Find where the given text appears and provide that cell's center as [x, y] coordinate. 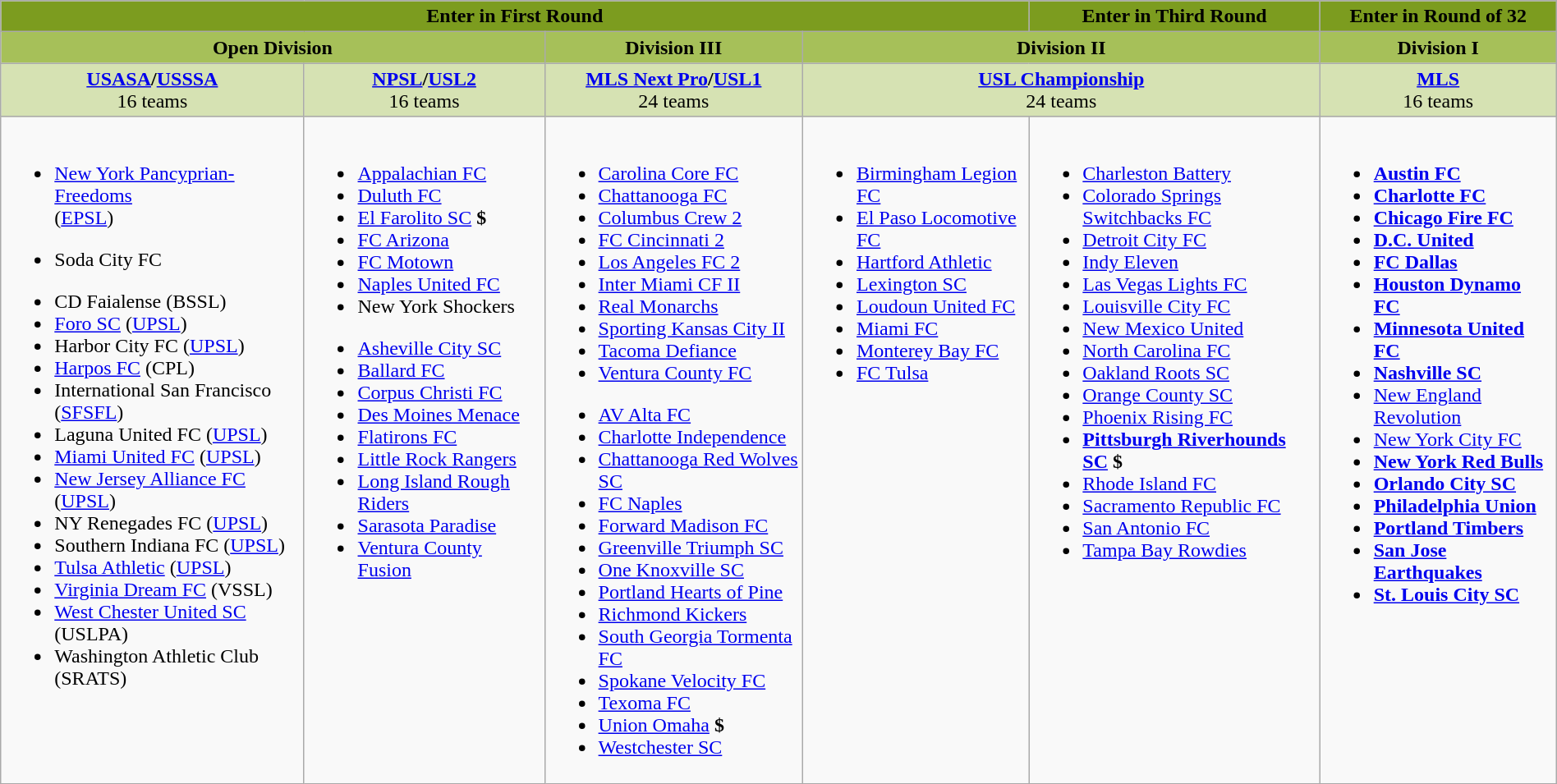
USASA/USSSA16 teams [153, 90]
NPSL/USL216 teams [424, 90]
Enter in Third Round [1174, 16]
Division II [1061, 48]
MLS Next Pro/USL124 teams [673, 90]
Enter in First Round [515, 16]
Division I [1438, 48]
Enter in Round of 32 [1438, 16]
Birmingham Legion FCEl Paso Locomotive FCHartford AthleticLexington SCLoudoun United FCMiami FCMonterey Bay FCFC Tulsa [915, 450]
Division III [673, 48]
MLS16 teams [1438, 90]
Open Division [273, 48]
USL Championship24 teams [1061, 90]
